Determine the (X, Y) coordinate at the center of the cell enclosing the given text.  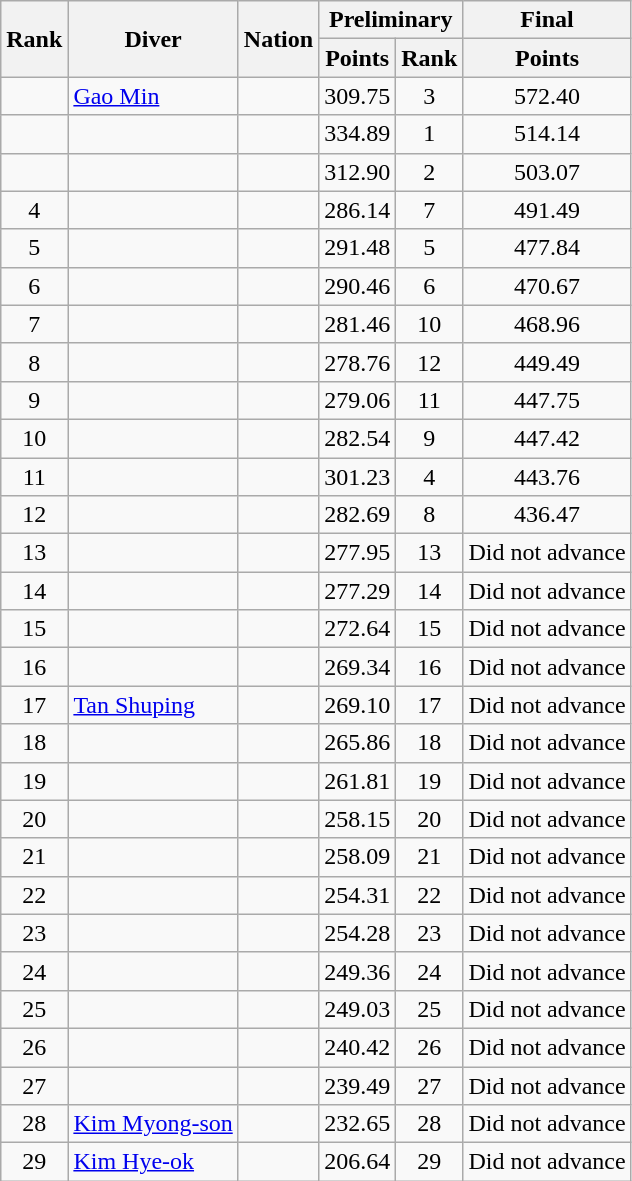
436.47 (547, 515)
Diver (153, 39)
290.46 (358, 286)
Final (547, 20)
286.14 (358, 210)
3 (430, 96)
277.29 (358, 591)
258.09 (358, 857)
468.96 (547, 324)
470.67 (547, 286)
281.46 (358, 324)
Kim Myong-son (153, 1124)
312.90 (358, 172)
249.03 (358, 1009)
249.36 (358, 971)
240.42 (358, 1047)
269.10 (358, 705)
443.76 (547, 477)
Nation (278, 39)
291.48 (358, 248)
Tan Shuping (153, 705)
254.31 (358, 895)
206.64 (358, 1162)
Gao Min (153, 96)
272.64 (358, 629)
Kim Hye-ok (153, 1162)
282.54 (358, 438)
277.95 (358, 553)
447.75 (547, 400)
269.34 (358, 667)
491.49 (547, 210)
449.49 (547, 362)
278.76 (358, 362)
258.15 (358, 819)
301.23 (358, 477)
239.49 (358, 1085)
477.84 (547, 248)
279.06 (358, 400)
282.69 (358, 515)
232.65 (358, 1124)
Preliminary (391, 20)
2 (430, 172)
265.86 (358, 743)
514.14 (547, 134)
254.28 (358, 933)
572.40 (547, 96)
261.81 (358, 781)
334.89 (358, 134)
1 (430, 134)
447.42 (547, 438)
503.07 (547, 172)
309.75 (358, 96)
